Capture the cell that displays the provided text and extract its (X, Y) central coordinate. 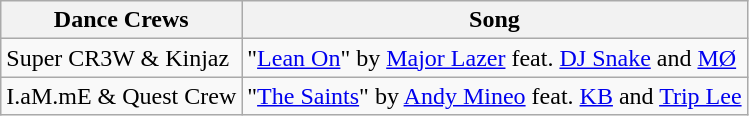
I.aM.mE & Quest Crew (122, 96)
"The Saints" by Andy Mineo feat. KB and Trip Lee (494, 96)
Dance Crews (122, 20)
Song (494, 20)
"Lean On" by Major Lazer feat. DJ Snake and MØ (494, 58)
Super CR3W & Kinjaz (122, 58)
